Output the [x, y] coordinate of the center of the cell containing the given text.  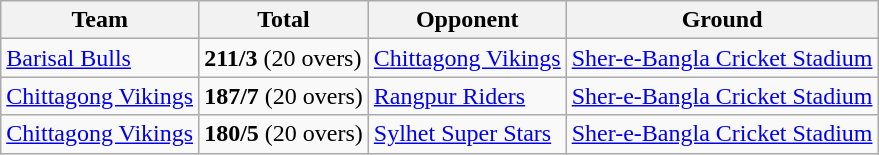
180/5 (20 overs) [284, 134]
187/7 (20 overs) [284, 96]
Total [284, 20]
Barisal Bulls [100, 58]
Team [100, 20]
211/3 (20 overs) [284, 58]
Sylhet Super Stars [467, 134]
Opponent [467, 20]
Ground [722, 20]
Rangpur Riders [467, 96]
